Extract the (x, y) coordinate from the center of the cell holding the provided text.  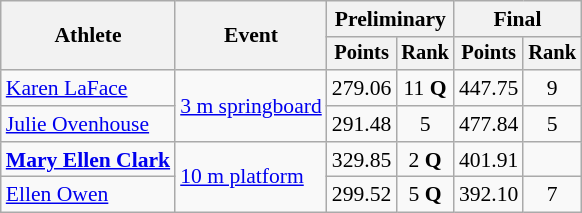
Preliminary (390, 19)
401.91 (488, 160)
279.06 (362, 88)
392.10 (488, 195)
Final (518, 19)
7 (552, 195)
Julie Ovenhouse (88, 124)
477.84 (488, 124)
Ellen Owen (88, 195)
2 Q (425, 160)
10 m platform (251, 178)
Event (251, 36)
9 (552, 88)
299.52 (362, 195)
Mary Ellen Clark (88, 160)
11 Q (425, 88)
3 m springboard (251, 106)
Karen LaFace (88, 88)
447.75 (488, 88)
Athlete (88, 36)
5 Q (425, 195)
329.85 (362, 160)
291.48 (362, 124)
